Provide the (x, y) coordinate of the cell's center where the given text is located.  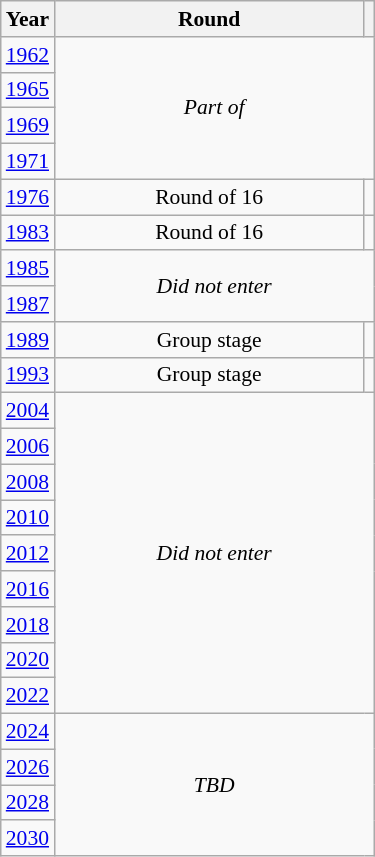
1993 (28, 375)
2022 (28, 696)
2012 (28, 554)
2024 (28, 732)
2026 (28, 767)
1985 (28, 269)
1971 (28, 162)
2018 (28, 625)
Part of (214, 108)
1976 (28, 197)
2016 (28, 589)
2006 (28, 447)
1962 (28, 55)
Year (28, 19)
2010 (28, 518)
1969 (28, 126)
Round (209, 19)
1987 (28, 304)
1965 (28, 90)
TBD (214, 785)
2004 (28, 411)
2008 (28, 482)
1983 (28, 233)
1989 (28, 340)
2020 (28, 660)
2030 (28, 839)
2028 (28, 803)
